Scan for the cell matching the given text and deliver its (X, Y) coordinate at center. 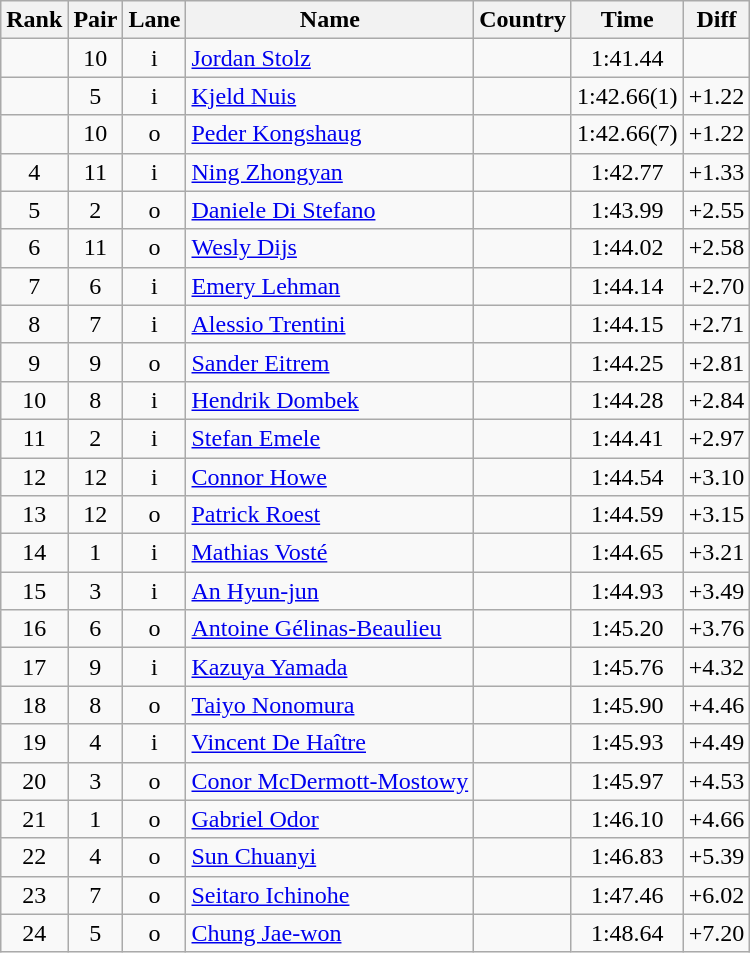
+3.76 (716, 629)
+2.81 (716, 362)
23 (34, 895)
14 (34, 553)
Stefan Emele (330, 438)
1:45.90 (627, 705)
Sun Chuanyi (330, 857)
+2.55 (716, 210)
1:46.83 (627, 857)
+4.46 (716, 705)
Chung Jae-won (330, 933)
1:44.93 (627, 591)
1:44.54 (627, 477)
1:44.15 (627, 324)
+2.97 (716, 438)
1:46.10 (627, 819)
+4.66 (716, 819)
Country (523, 20)
+3.10 (716, 477)
+2.58 (716, 248)
1:42.77 (627, 172)
Patrick Roest (330, 515)
1:45.97 (627, 781)
Mathias Vosté (330, 553)
Ning Zhongyan (330, 172)
Sander Eitrem (330, 362)
Taiyo Nonomura (330, 705)
24 (34, 933)
1:47.46 (627, 895)
An Hyun-jun (330, 591)
1:44.28 (627, 400)
1:44.41 (627, 438)
Antoine Gélinas-Beaulieu (330, 629)
1:44.14 (627, 286)
16 (34, 629)
Time (627, 20)
Name (330, 20)
+2.84 (716, 400)
+3.15 (716, 515)
Connor Howe (330, 477)
Rank (34, 20)
19 (34, 743)
1:44.59 (627, 515)
13 (34, 515)
Alessio Trentini (330, 324)
Wesly Dijs (330, 248)
1:45.93 (627, 743)
+7.20 (716, 933)
1:44.25 (627, 362)
21 (34, 819)
+2.70 (716, 286)
+4.32 (716, 667)
15 (34, 591)
17 (34, 667)
+4.49 (716, 743)
1:45.76 (627, 667)
1:44.02 (627, 248)
Gabriel Odor (330, 819)
Peder Kongshaug (330, 134)
Kazuya Yamada (330, 667)
1:41.44 (627, 58)
+5.39 (716, 857)
Conor McDermott-Mostowy (330, 781)
+6.02 (716, 895)
Emery Lehman (330, 286)
+3.49 (716, 591)
1:45.20 (627, 629)
Seitaro Ichinohe (330, 895)
1:48.64 (627, 933)
+2.71 (716, 324)
+4.53 (716, 781)
18 (34, 705)
Vincent De Haître (330, 743)
+1.33 (716, 172)
Jordan Stolz (330, 58)
1:43.99 (627, 210)
Pair (96, 20)
22 (34, 857)
20 (34, 781)
Lane (154, 20)
1:44.65 (627, 553)
Hendrik Dombek (330, 400)
Daniele Di Stefano (330, 210)
1:42.66(7) (627, 134)
+3.21 (716, 553)
Diff (716, 20)
Kjeld Nuis (330, 96)
1:42.66(1) (627, 96)
